Scan for the cell matching the given text and deliver its (X, Y) coordinate at center. 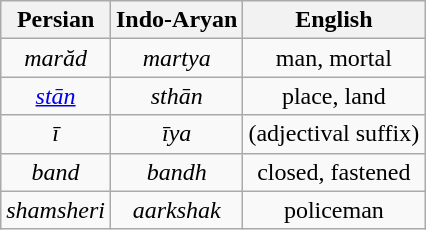
closed, fastened (334, 172)
policeman (334, 210)
Persian (56, 20)
stān (56, 96)
man, mortal (334, 58)
aarkshak (176, 210)
(adjectival suffix) (334, 134)
band (56, 172)
ī (56, 134)
īya (176, 134)
Indo-Aryan (176, 20)
bandh (176, 172)
place, land (334, 96)
sthān (176, 96)
English (334, 20)
martya (176, 58)
shamsheri (56, 210)
marăd (56, 58)
